Determine the (X, Y) coordinate at the center of the cell enclosing the given text.  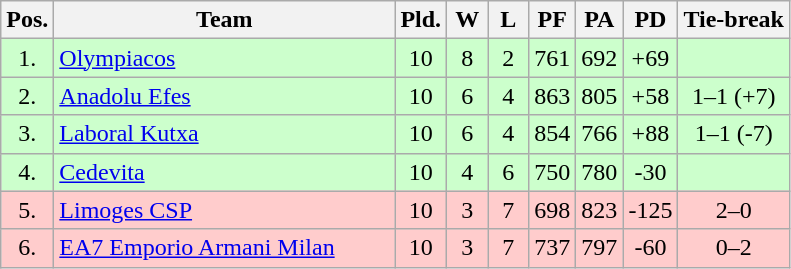
Olympiacos (224, 58)
Laboral Kutxa (224, 134)
8 (468, 58)
3. (28, 134)
Pld. (421, 20)
L (508, 20)
698 (552, 210)
780 (600, 172)
6. (28, 248)
Team (224, 20)
737 (552, 248)
-60 (650, 248)
+69 (650, 58)
766 (600, 134)
692 (600, 58)
+58 (650, 96)
-30 (650, 172)
Tie-break (734, 20)
1. (28, 58)
863 (552, 96)
750 (552, 172)
1–1 (+7) (734, 96)
PF (552, 20)
823 (600, 210)
0–2 (734, 248)
2 (508, 58)
Cedevita (224, 172)
4. (28, 172)
2. (28, 96)
2–0 (734, 210)
Pos. (28, 20)
W (468, 20)
797 (600, 248)
Anadolu Efes (224, 96)
-125 (650, 210)
5. (28, 210)
805 (600, 96)
EA7 Emporio Armani Milan (224, 248)
854 (552, 134)
PD (650, 20)
761 (552, 58)
+88 (650, 134)
Limoges CSP (224, 210)
1–1 (-7) (734, 134)
PA (600, 20)
